For the text-containing cell, return its midpoint in (X, Y) coordinate format. 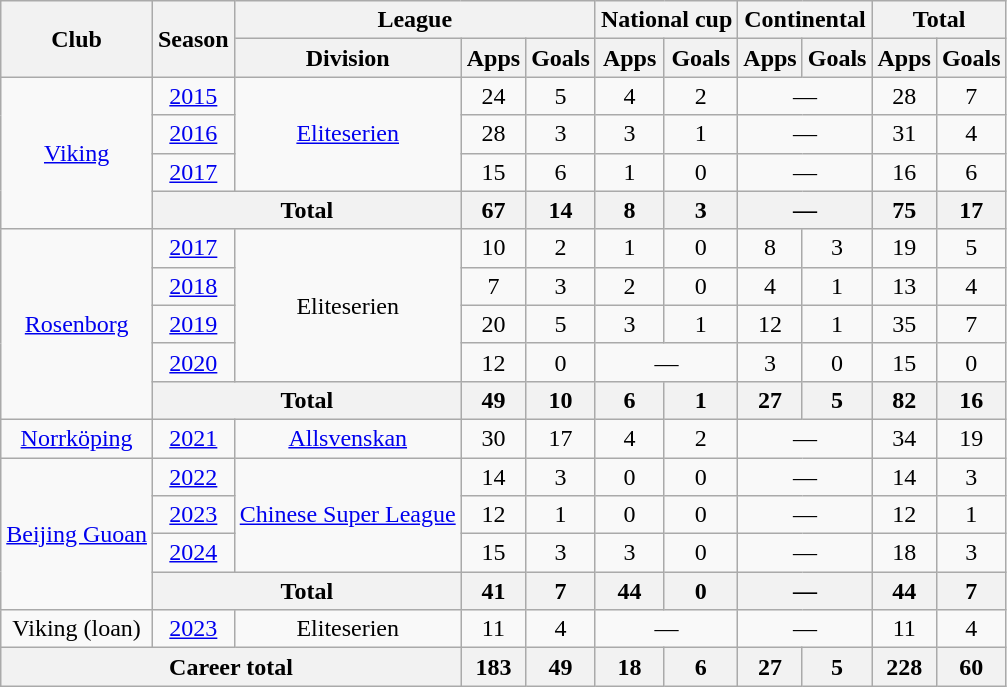
75 (904, 210)
2022 (193, 477)
Continental (805, 20)
82 (904, 400)
2024 (193, 553)
Chinese Super League (348, 515)
2016 (193, 134)
35 (904, 324)
67 (493, 210)
34 (904, 438)
Club (77, 39)
2018 (193, 286)
Division (348, 58)
Allsvenskan (348, 438)
2015 (193, 96)
League (414, 20)
Viking (loan) (77, 629)
228 (904, 667)
60 (971, 667)
Beijing Guoan (77, 534)
13 (904, 286)
2020 (193, 362)
Viking (77, 153)
Rosenborg (77, 324)
Career total (231, 667)
41 (493, 591)
Season (193, 39)
30 (493, 438)
20 (493, 324)
2021 (193, 438)
Norrköping (77, 438)
National cup (666, 20)
183 (493, 667)
24 (493, 96)
2019 (193, 324)
31 (904, 134)
